Capture the cell that displays the provided text and extract its [x, y] central coordinate. 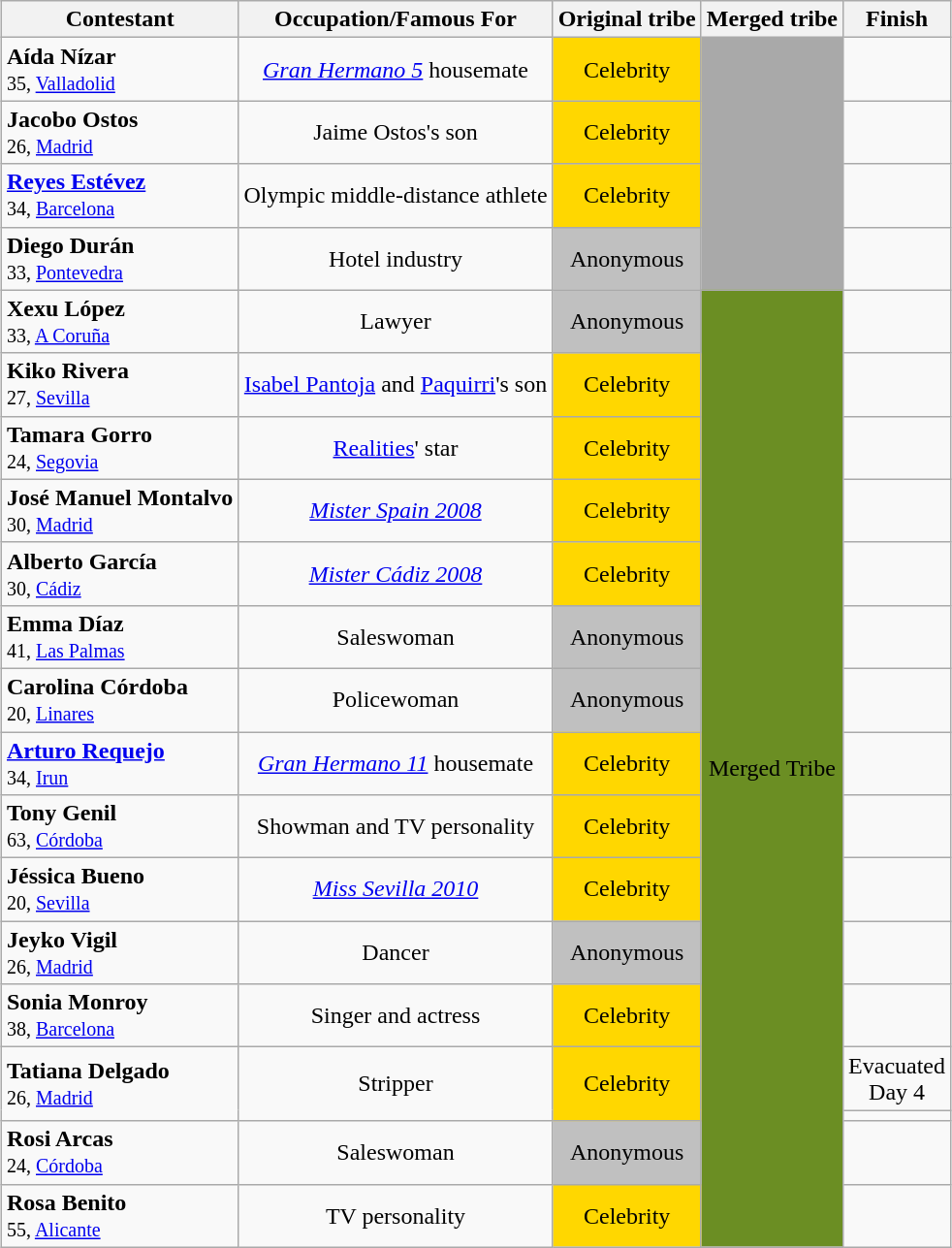
Aída Nízar35, Valladolid [119, 70]
Hotel industry [396, 258]
Olympic middle-distance athlete [396, 196]
Tatiana Delgado26, Madrid [119, 1084]
Singer and actress [396, 1016]
Lawyer [396, 322]
Mister Spain 2008 [396, 510]
Tony Genil63, Córdoba [119, 826]
Jéssica Bueno20, Sevilla [119, 890]
Miss Sevilla 2010 [396, 890]
Finish [898, 19]
Rosa Benito55, Alicante [119, 1216]
Kiko Rivera27, Sevilla [119, 384]
Gran Hermano 11 housemate [396, 762]
Gran Hermano 5 housemate [396, 70]
Jacobo Ostos26, Madrid [119, 132]
Merged Tribe [772, 768]
Xexu López33, A Coruña [119, 322]
Rosi Arcas24, Córdoba [119, 1152]
Dancer [396, 952]
Diego Durán33, Pontevedra [119, 258]
Sonia Monroy38, Barcelona [119, 1016]
Contestant [119, 19]
Emma Díaz41, Las Palmas [119, 636]
Carolina Córdoba20, Linares [119, 700]
Policewoman [396, 700]
Alberto García30, Cádiz [119, 574]
Tamara Gorro24, Segovia [119, 448]
Showman and TV personality [396, 826]
Original tribe [626, 19]
Occupation/Famous For [396, 19]
José Manuel Montalvo30, Madrid [119, 510]
Isabel Pantoja and Paquirri's son [396, 384]
EvacuatedDay 4 [898, 1078]
Merged tribe [772, 19]
TV personality [396, 1216]
Jeyko Vigil26, Madrid [119, 952]
Realities' star [396, 448]
Mister Cádiz 2008 [396, 574]
Jaime Ostos's son [396, 132]
Reyes Estévez34, Barcelona [119, 196]
Stripper [396, 1084]
Arturo Requejo34, Irun [119, 762]
